Locate the cell with the specified text and output its [x, y] center coordinate. 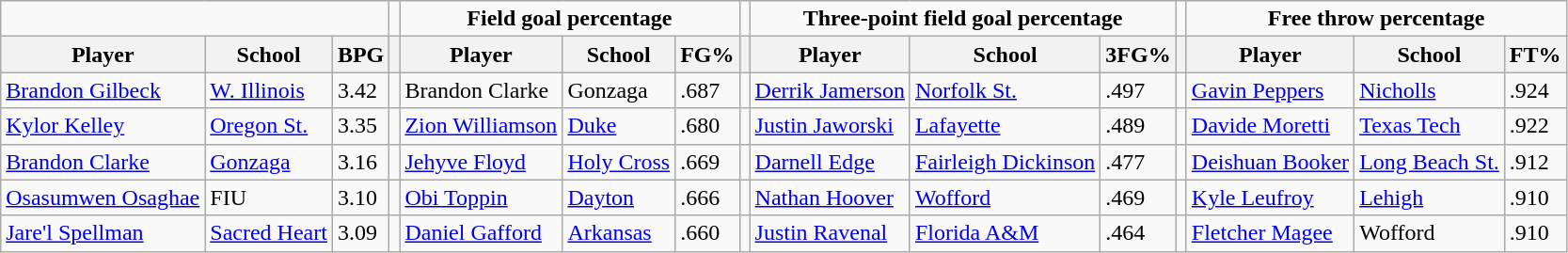
Long Beach St. [1430, 162]
Arkansas [619, 233]
3.16 [360, 162]
.687 [707, 90]
Fairleigh Dickinson [1005, 162]
W. Illinois [269, 90]
Darnell Edge [830, 162]
Fletcher Magee [1270, 233]
Field goal percentage [570, 19]
Texas Tech [1430, 126]
3.10 [360, 198]
Davide Moretti [1270, 126]
Zion Williamson [482, 126]
.666 [707, 198]
.669 [707, 162]
Obi Toppin [482, 198]
.660 [707, 233]
FG% [707, 55]
Kylor Kelley [103, 126]
Daniel Gafford [482, 233]
Oregon St. [269, 126]
Deishuan Booker [1270, 162]
.489 [1138, 126]
Kyle Leufroy [1270, 198]
.912 [1535, 162]
Holy Cross [619, 162]
.680 [707, 126]
Duke [619, 126]
Nathan Hoover [830, 198]
.477 [1138, 162]
Sacred Heart [269, 233]
3FG% [1138, 55]
Jare'l Spellman [103, 233]
BPG [360, 55]
Osasumwen Osaghae [103, 198]
3.42 [360, 90]
Free throw percentage [1376, 19]
.922 [1535, 126]
Gavin Peppers [1270, 90]
Jehyve Floyd [482, 162]
Lehigh [1430, 198]
Justin Ravenal [830, 233]
Florida A&M [1005, 233]
.924 [1535, 90]
.469 [1138, 198]
3.09 [360, 233]
Dayton [619, 198]
3.35 [360, 126]
Norfolk St. [1005, 90]
Justin Jaworski [830, 126]
FIU [269, 198]
Derrik Jamerson [830, 90]
Nicholls [1430, 90]
Brandon Gilbeck [103, 90]
FT% [1535, 55]
.497 [1138, 90]
Lafayette [1005, 126]
.464 [1138, 233]
Three-point field goal percentage [963, 19]
